For the text-containing cell, return its midpoint in (x, y) coordinate format. 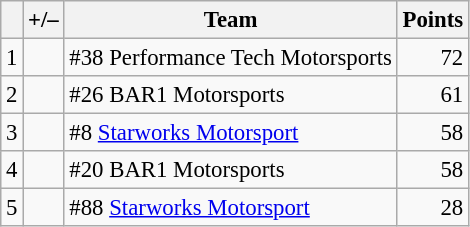
5 (12, 208)
Points (432, 20)
#88 Starworks Motorsport (230, 208)
1 (12, 58)
#20 BAR1 Motorsports (230, 170)
3 (12, 133)
4 (12, 170)
#26 BAR1 Motorsports (230, 95)
2 (12, 95)
#8 Starworks Motorsport (230, 133)
28 (432, 208)
+/– (44, 20)
Team (230, 20)
61 (432, 95)
#38 Performance Tech Motorsports (230, 58)
72 (432, 58)
